Pinpoint the cell where the given text exists, returning its [x, y] midpoint coordinate. 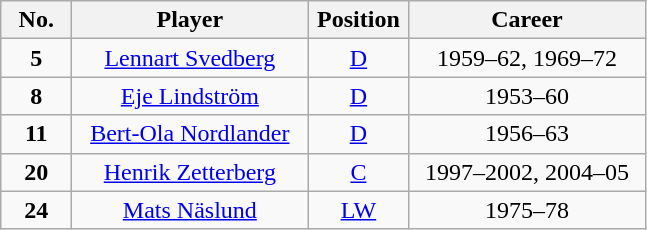
8 [36, 96]
Eje Lindström [190, 96]
Bert-Ola Nordlander [190, 134]
Player [190, 20]
1956–63 [527, 134]
C [358, 172]
Henrik Zetterberg [190, 172]
1953–60 [527, 96]
1997–2002, 2004–05 [527, 172]
11 [36, 134]
Mats Näslund [190, 210]
No. [36, 20]
LW [358, 210]
1959–62, 1969–72 [527, 58]
5 [36, 58]
Position [358, 20]
20 [36, 172]
Lennart Svedberg [190, 58]
Career [527, 20]
24 [36, 210]
1975–78 [527, 210]
